Scan for the cell matching the given text and deliver its (X, Y) coordinate at center. 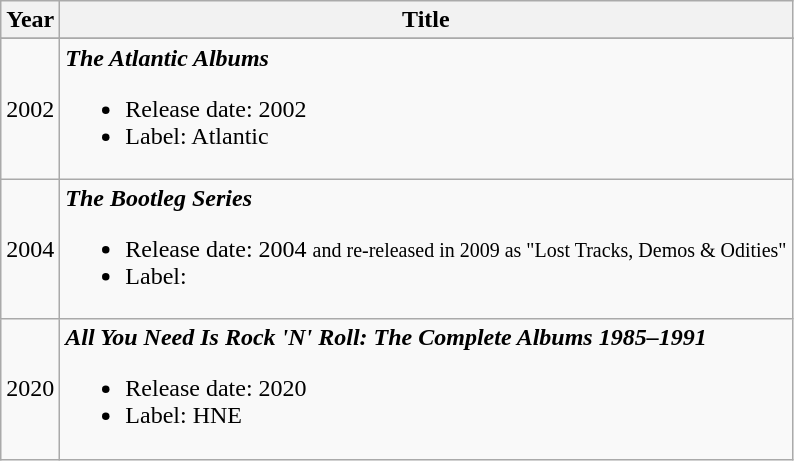
2004 (30, 249)
Year (30, 20)
Title (426, 20)
The Bootleg SeriesRelease date: 2004 and re-released in 2009 as "Lost Tracks, Demos & Odities"Label: (426, 249)
2020 (30, 389)
All You Need Is Rock 'N' Roll: The Complete Albums 1985–1991Release date: 2020Label: HNE (426, 389)
The Atlantic AlbumsRelease date: 2002Label: Atlantic (426, 109)
2002 (30, 109)
